Find where the given text appears and provide that cell's center as [x, y] coordinate. 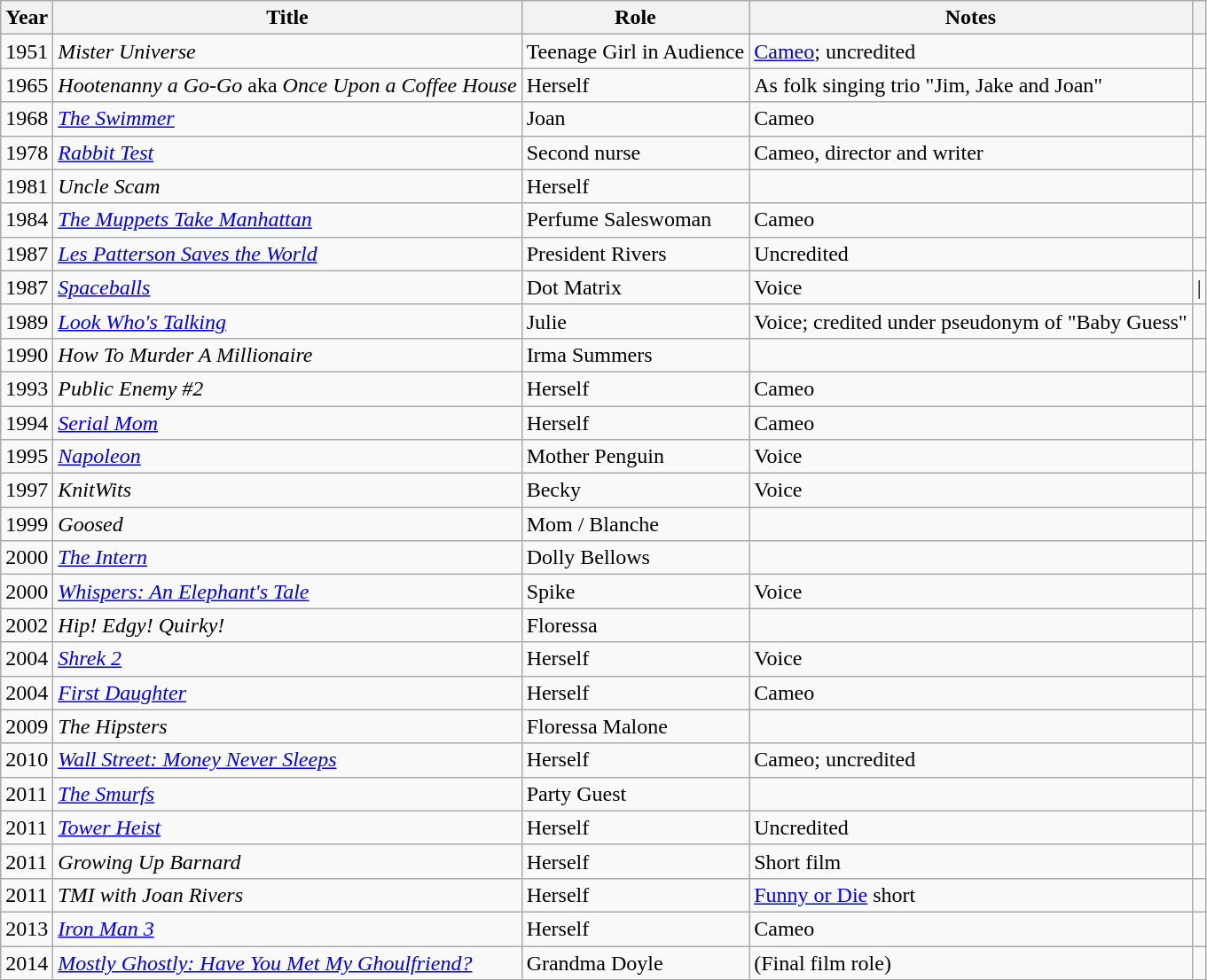
Title [287, 18]
Grandma Doyle [635, 962]
2013 [27, 929]
Hip! Edgy! Quirky! [287, 625]
1984 [27, 220]
Spike [635, 592]
Becky [635, 490]
Serial Mom [287, 423]
1994 [27, 423]
(Final film role) [970, 962]
Julie [635, 321]
2014 [27, 962]
1995 [27, 457]
Mostly Ghostly: Have You Met My Ghoulfriend? [287, 962]
Year [27, 18]
1965 [27, 85]
Spaceballs [287, 287]
Mister Universe [287, 51]
Goosed [287, 524]
Uncle Scam [287, 186]
Short film [970, 861]
Voice; credited under pseudonym of "Baby Guess" [970, 321]
| [1199, 287]
1999 [27, 524]
Party Guest [635, 794]
Dot Matrix [635, 287]
The Swimmer [287, 119]
1997 [27, 490]
2010 [27, 760]
Role [635, 18]
1981 [27, 186]
Cameo, director and writer [970, 153]
Rabbit Test [287, 153]
Irma Summers [635, 355]
1968 [27, 119]
President Rivers [635, 254]
Floressa [635, 625]
Look Who's Talking [287, 321]
Dolly Bellows [635, 558]
Funny or Die short [970, 895]
KnitWits [287, 490]
As folk singing trio "Jim, Jake and Joan" [970, 85]
1990 [27, 355]
The Muppets Take Manhattan [287, 220]
Second nurse [635, 153]
Napoleon [287, 457]
Les Patterson Saves the World [287, 254]
Shrek 2 [287, 659]
2009 [27, 726]
How To Murder A Millionaire [287, 355]
Mom / Blanche [635, 524]
Public Enemy #2 [287, 388]
First Daughter [287, 693]
Perfume Saleswoman [635, 220]
The Hipsters [287, 726]
1993 [27, 388]
Notes [970, 18]
Mother Penguin [635, 457]
Whispers: An Elephant's Tale [287, 592]
Wall Street: Money Never Sleeps [287, 760]
The Intern [287, 558]
Tower Heist [287, 827]
2002 [27, 625]
Joan [635, 119]
Teenage Girl in Audience [635, 51]
1951 [27, 51]
1989 [27, 321]
1978 [27, 153]
Iron Man 3 [287, 929]
Floressa Malone [635, 726]
Hootenanny a Go-Go aka Once Upon a Coffee House [287, 85]
Growing Up Barnard [287, 861]
The Smurfs [287, 794]
TMI with Joan Rivers [287, 895]
